Locate the cell with the specified text and output its [x, y] center coordinate. 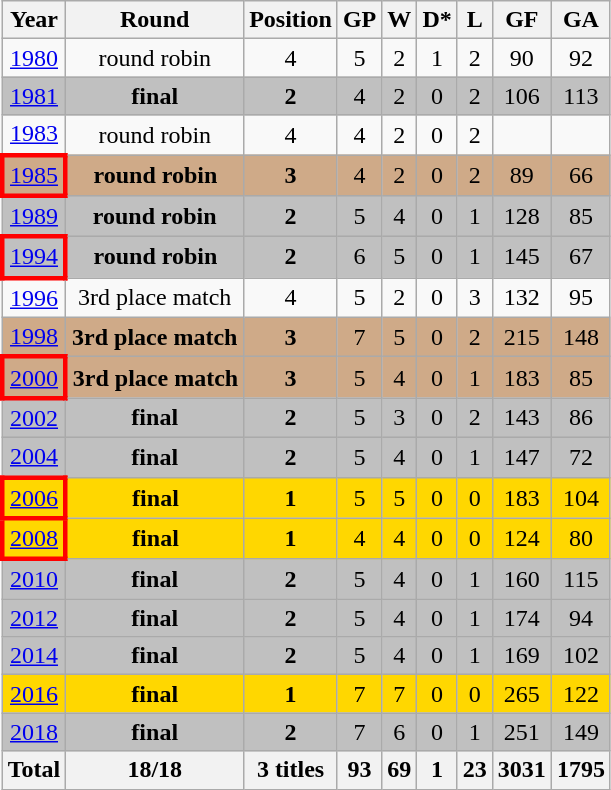
132 [522, 298]
147 [522, 457]
Round [155, 20]
23 [474, 770]
2018 [34, 732]
113 [580, 96]
1994 [34, 258]
2016 [34, 694]
174 [522, 618]
1795 [580, 770]
1983 [34, 135]
1985 [34, 174]
Total [34, 770]
2012 [34, 618]
67 [580, 258]
148 [580, 337]
2004 [34, 457]
Position [291, 20]
86 [580, 418]
95 [580, 298]
149 [580, 732]
Year [34, 20]
1980 [34, 58]
18/18 [155, 770]
80 [580, 538]
124 [522, 538]
3 titles [291, 770]
122 [580, 694]
94 [580, 618]
145 [522, 258]
265 [522, 694]
160 [522, 579]
128 [522, 216]
66 [580, 174]
L [474, 20]
92 [580, 58]
215 [522, 337]
69 [400, 770]
2010 [34, 579]
90 [522, 58]
106 [522, 96]
2002 [34, 418]
GP [359, 20]
169 [522, 656]
W [400, 20]
72 [580, 457]
GA [580, 20]
1996 [34, 298]
2008 [34, 538]
2006 [34, 498]
251 [522, 732]
D* [437, 20]
93 [359, 770]
143 [522, 418]
2000 [34, 378]
1989 [34, 216]
1998 [34, 337]
89 [522, 174]
115 [580, 579]
GF [522, 20]
102 [580, 656]
1981 [34, 96]
104 [580, 498]
3031 [522, 770]
2014 [34, 656]
